Scan for the cell matching the given text and deliver its [X, Y] coordinate at center. 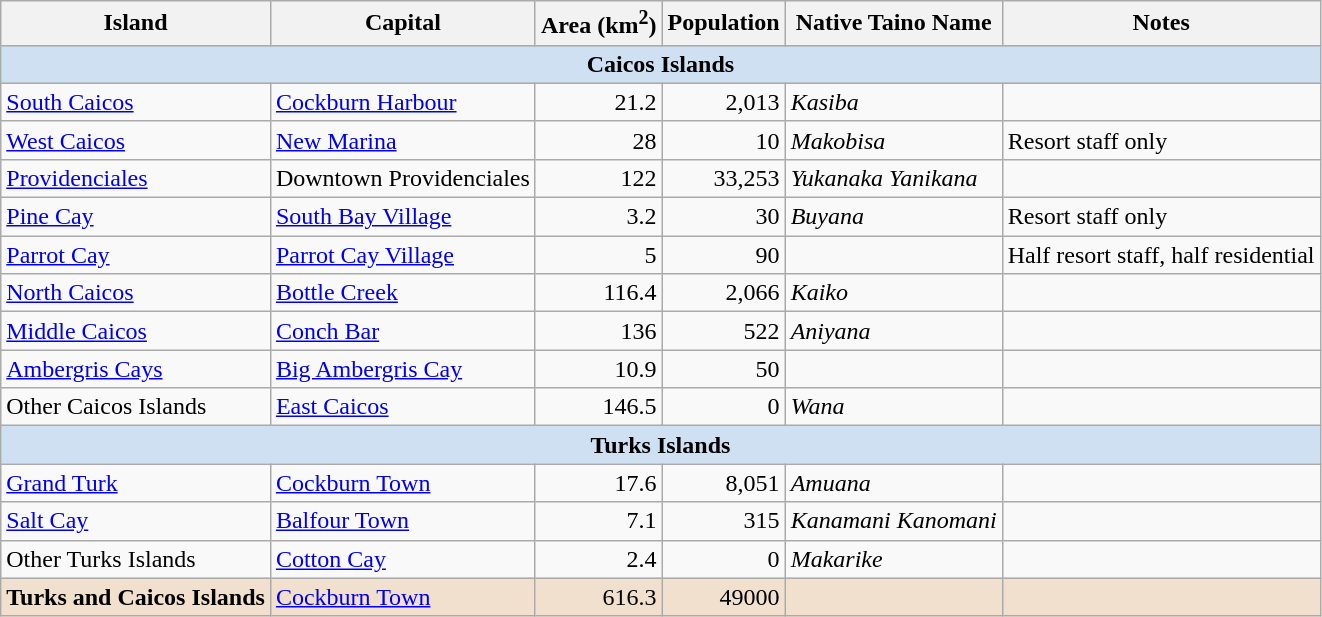
616.3 [598, 597]
21.2 [598, 102]
Bottle Creek [402, 293]
Ambergris Cays [136, 369]
Conch Bar [402, 331]
Kanamani Kanomani [894, 521]
Capital [402, 24]
Amuana [894, 483]
Makobisa [894, 140]
Native Taino Name [894, 24]
Parrot Cay [136, 255]
East Caicos [402, 407]
Notes [1161, 24]
North Caicos [136, 293]
Grand Turk [136, 483]
Turks Islands [660, 445]
Kaiko [894, 293]
10.9 [598, 369]
90 [724, 255]
Salt Cay [136, 521]
2,013 [724, 102]
Other Turks Islands [136, 559]
17.6 [598, 483]
30 [724, 217]
Island [136, 24]
Wana [894, 407]
315 [724, 521]
Population [724, 24]
Kasiba [894, 102]
Providenciales [136, 178]
7.1 [598, 521]
Aniyana [894, 331]
28 [598, 140]
50 [724, 369]
522 [724, 331]
Other Caicos Islands [136, 407]
Turks and Caicos Islands [136, 597]
2.4 [598, 559]
Parrot Cay Village [402, 255]
Half resort staff, half residential [1161, 255]
Downtown Providenciales [402, 178]
West Caicos [136, 140]
8,051 [724, 483]
3.2 [598, 217]
10 [724, 140]
Cockburn Harbour [402, 102]
2,066 [724, 293]
Middle Caicos [136, 331]
122 [598, 178]
136 [598, 331]
33,253 [724, 178]
Balfour Town [402, 521]
5 [598, 255]
Yukanaka Yanikana [894, 178]
Big Ambergris Cay [402, 369]
Area (km2) [598, 24]
South Caicos [136, 102]
South Bay Village [402, 217]
Pine Cay [136, 217]
New Marina [402, 140]
146.5 [598, 407]
49000 [724, 597]
Caicos Islands [660, 64]
Makarike [894, 559]
Buyana [894, 217]
Cotton Cay [402, 559]
116.4 [598, 293]
